Output the (x, y) coordinate of the center of the cell containing the given text.  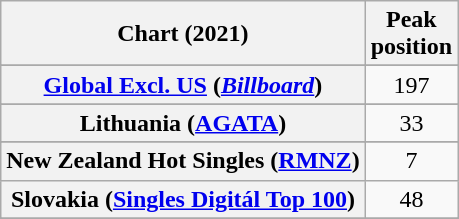
Global Excl. US (Billboard) (183, 85)
Peakposition (411, 34)
7 (411, 161)
Chart (2021) (183, 34)
Lithuania (AGATA) (183, 123)
197 (411, 85)
New Zealand Hot Singles (RMNZ) (183, 161)
33 (411, 123)
48 (411, 199)
Slovakia (Singles Digitál Top 100) (183, 199)
